Return (X, Y) of the center of cell containing provided text 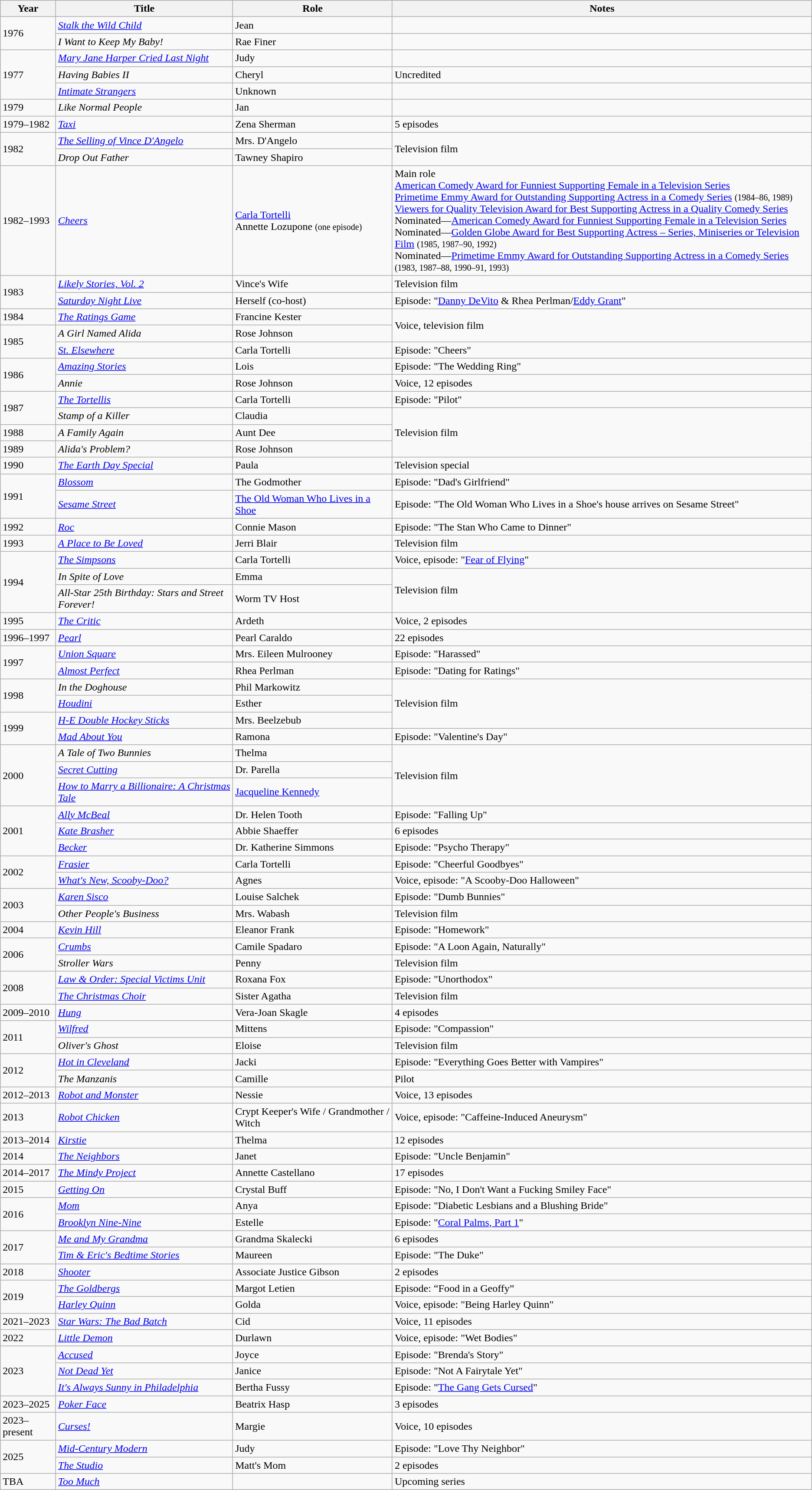
2016 (28, 1214)
Stalk the Wild Child (144, 25)
Kate Brasher (144, 831)
Margot Letien (313, 1288)
Sesame Street (144, 504)
Drop Out Father (144, 157)
Cid (313, 1321)
Crystal Buff (313, 1189)
Voice, 12 episodes (602, 383)
Getting On (144, 1189)
The Simpsons (144, 560)
Harley Quinn (144, 1305)
Vince's Wife (313, 284)
Janice (313, 1371)
Almost Perfect (144, 671)
Having Babies II (144, 75)
1987 (28, 408)
Mrs. D'Angelo (313, 141)
In the Doghouse (144, 687)
Penny (313, 963)
Like Normal People (144, 108)
Other People's Business (144, 914)
1992 (28, 527)
Episode: "Diabetic Lesbians and a Blushing Bride" (602, 1206)
Mom (144, 1206)
Estelle (313, 1222)
Uncredited (602, 75)
Alida's Problem? (144, 449)
Union Square (144, 654)
The Critic (144, 621)
2018 (28, 1272)
1997 (28, 662)
Ardeth (313, 621)
A Girl Named Alida (144, 334)
Jacqueline Kennedy (313, 792)
Tim & Eric's Bedtime Stories (144, 1255)
Camille (313, 1078)
2011 (28, 1037)
Rhea Perlman (313, 671)
Golda (313, 1305)
Voice, 2 episodes (602, 621)
Mary Jane Harper Cried Last Night (144, 58)
Episode: "Homework" (602, 930)
1990 (28, 465)
12 episodes (602, 1140)
The Old Woman Who Lives in a Shoe (313, 504)
Stamp of a Killer (144, 416)
Annette Castellano (313, 1173)
Carla TortelliAnnette Lozupone (one episode) (313, 220)
Little Demon (144, 1338)
Eleanor Frank (313, 930)
Television special (602, 465)
It's Always Sunny in Philadelphia (144, 1387)
Crypt Keeper's Wife / Grandmother / Witch (313, 1117)
1998 (28, 695)
2014–2017 (28, 1173)
Episode: "Not A Fairytale Yet" (602, 1371)
Connie Mason (313, 527)
2002 (28, 872)
Shooter (144, 1272)
Mid-Century Modern (144, 1449)
1982 (28, 149)
Episode: "Cheerful Goodbyes" (602, 864)
3 episodes (602, 1404)
Me and My Grandma (144, 1239)
Pearl Caraldo (313, 638)
Episode: "Psycho Therapy" (602, 847)
Roc (144, 527)
Notes (602, 9)
Robot Chicken (144, 1117)
22 episodes (602, 638)
Law & Order: Special Victims Unit (144, 979)
The Neighbors (144, 1156)
Episode: "Dumb Bunnies" (602, 897)
Episode: "Brenda's Story" (602, 1354)
Aunt Dee (313, 432)
Episode: "The Old Woman Who Lives in a Shoe's house arrives on Sesame Street" (602, 504)
Voice, 11 episodes (602, 1321)
Role (313, 9)
Joyce (313, 1354)
Episode: "Compassion" (602, 1029)
4 episodes (602, 1012)
The Ratings Game (144, 317)
Camile Spadaro (313, 946)
Durlawn (313, 1338)
Episode: "Coral Palms, Part 1" (602, 1222)
Upcoming series (602, 1482)
2014 (28, 1156)
Blossom (144, 482)
Voice, 13 episodes (602, 1095)
Claudia (313, 416)
Episode: "The Gang Gets Cursed" (602, 1387)
The Earth Day Special (144, 465)
Voice, episode: "Wet Bodies" (602, 1338)
Abbie Shaeffer (313, 831)
Not Dead Yet (144, 1371)
1983 (28, 292)
Voice, episode: "Being Harley Quinn" (602, 1305)
Lois (313, 367)
Pilot (602, 1078)
A Family Again (144, 432)
The Selling of Vince D'Angelo (144, 141)
Francine Kester (313, 317)
2023 (28, 1371)
1988 (28, 432)
Herself (co-host) (313, 301)
Eloise (313, 1045)
2009–2010 (28, 1012)
Episode: "Dating for Ratings" (602, 671)
Voice, episode: "Caffeine-Induced Aneurysm" (602, 1117)
Cheers (144, 220)
Episode: “Food in a Geoffy” (602, 1288)
2022 (28, 1338)
2003 (28, 905)
Sister Agatha (313, 996)
Ally McBeal (144, 814)
Episode: "The Wedding Ring" (602, 367)
Emma (313, 576)
Episode: "Unorthodox" (602, 979)
Bertha Fussy (313, 1387)
1993 (28, 543)
All-Star 25th Birthday: Stars and Street Forever! (144, 599)
2004 (28, 930)
Voice, 10 episodes (602, 1426)
1976 (28, 33)
Unknown (313, 91)
Episode: "Falling Up" (602, 814)
A Place to Be Loved (144, 543)
H-E Double Hockey Sticks (144, 720)
Likely Stories, Vol. 2 (144, 284)
1979–1982 (28, 124)
Episode: "Harassed" (602, 654)
Mrs. Eileen Mulrooney (313, 654)
2023–2025 (28, 1404)
2019 (28, 1297)
1985 (28, 342)
Frasier (144, 864)
1979 (28, 108)
The Studio (144, 1465)
Grandma Skalecki (313, 1239)
Hot in Cleveland (144, 1062)
The Manzanis (144, 1078)
Curses! (144, 1426)
Mittens (313, 1029)
How to Marry a Billionaire: A Christmas Tale (144, 792)
2013–2014 (28, 1140)
Voice, episode: "A Scooby-Doo Halloween" (602, 881)
Nessie (313, 1095)
What's New, Scooby-Doo? (144, 881)
1982–1993 (28, 220)
Amazing Stories (144, 367)
2012 (28, 1070)
The Godmother (313, 482)
Jan (313, 108)
Agnes (313, 881)
Episode: "Everything Goes Better with Vampires" (602, 1062)
The Mindy Project (144, 1173)
2006 (28, 955)
Anya (313, 1206)
Esther (313, 704)
Annie (144, 383)
Pearl (144, 638)
2021–2023 (28, 1321)
1999 (28, 728)
Stroller Wars (144, 963)
Kirstie (144, 1140)
Taxi (144, 124)
Phil Markowitz (313, 687)
Episode: "A Loon Again, Naturally" (602, 946)
2015 (28, 1189)
The Goldbergs (144, 1288)
Dr. Parella (313, 770)
1994 (28, 582)
Kevin Hill (144, 930)
1989 (28, 449)
Episode: "Danny DeVito & Rhea Perlman/Eddy Grant" (602, 301)
Cheryl (313, 75)
St. Elsewhere (144, 350)
Episode: "Uncle Benjamin" (602, 1156)
Vera-Joan Skagle (313, 1012)
Dr. Helen Tooth (313, 814)
2012–2013 (28, 1095)
Mrs. Beelzebub (313, 720)
Dr. Katherine Simmons (313, 847)
2013 (28, 1117)
Louise Salchek (313, 897)
Paula (313, 465)
1991 (28, 496)
Beatrix Hasp (313, 1404)
Intimate Strangers (144, 91)
Oliver's Ghost (144, 1045)
Star Wars: The Bad Batch (144, 1321)
Worm TV Host (313, 599)
5 episodes (602, 124)
Matt's Mom (313, 1465)
2025 (28, 1457)
Secret Cutting (144, 770)
Episode: "Love Thy Neighbor" (602, 1449)
2001 (28, 831)
Episode: "The Stan Who Came to Dinner" (602, 527)
Episode: "Valentine's Day" (602, 737)
The Tortellis (144, 400)
Houdini (144, 704)
Becker (144, 847)
Zena Sherman (313, 124)
Voice, episode: "Fear of Flying" (602, 560)
Jacki (313, 1062)
Jean (313, 25)
Too Much (144, 1482)
Mrs. Wabash (313, 914)
TBA (28, 1482)
2017 (28, 1247)
The Christmas Choir (144, 996)
1977 (28, 75)
Karen Sisco (144, 897)
Year (28, 9)
1996–1997 (28, 638)
1984 (28, 317)
Voice, television film (602, 325)
Robot and Monster (144, 1095)
Janet (313, 1156)
Accused (144, 1354)
Rae Finer (313, 42)
In Spite of Love (144, 576)
Brooklyn Nine-Nine (144, 1222)
Episode: "The Duke" (602, 1255)
Associate Justice Gibson (313, 1272)
1986 (28, 375)
2000 (28, 776)
Wilfred (144, 1029)
Jerri Blair (313, 543)
Hung (144, 1012)
Mad About You (144, 737)
I Want to Keep My Baby! (144, 42)
Crumbs (144, 946)
Roxana Fox (313, 979)
Ramona (313, 737)
Episode: "Cheers" (602, 350)
Episode: "Dad's Girlfriend" (602, 482)
Tawney Shapiro (313, 157)
Episode: "No, I Don't Want a Fucking Smiley Face" (602, 1189)
Maureen (313, 1255)
2008 (28, 988)
A Tale of Two Bunnies (144, 753)
1995 (28, 621)
Title (144, 9)
2023–present (28, 1426)
17 episodes (602, 1173)
Episode: "Pilot" (602, 400)
Saturday Night Live (144, 301)
Poker Face (144, 1404)
Margie (313, 1426)
